From the cell containing the given text, extract its center point as (X, Y) coordinate. 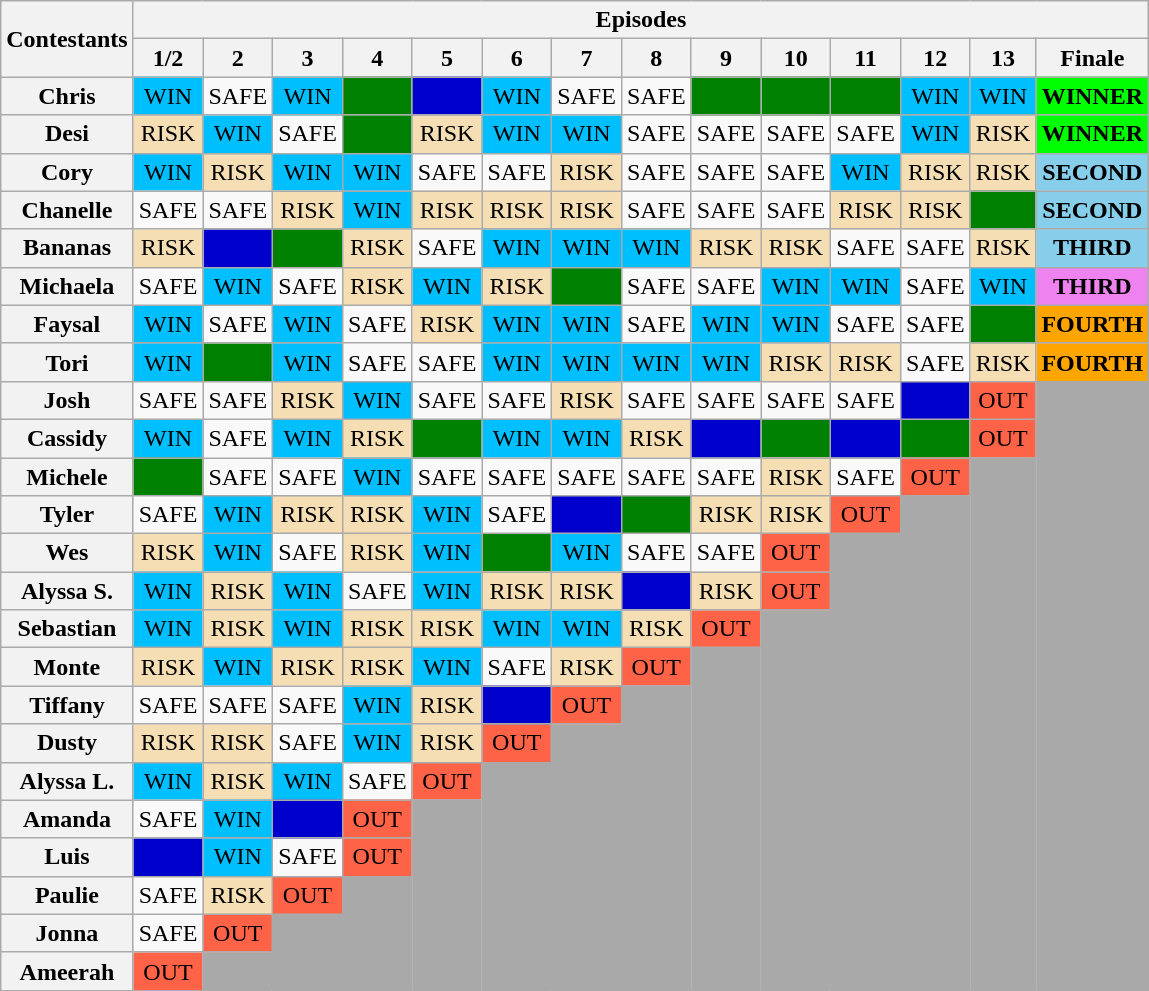
5 (447, 58)
Cory (67, 172)
4 (377, 58)
Luis (67, 857)
Desi (67, 134)
Contestants (67, 39)
Cassidy (67, 438)
13 (1003, 58)
Faysal (67, 324)
Tiffany (67, 705)
Chanelle (67, 210)
Alyssa S. (67, 591)
Monte (67, 667)
Michaela (67, 286)
Dusty (67, 743)
8 (656, 58)
Alyssa L. (67, 781)
Paulie (67, 895)
Bananas (67, 248)
Wes (67, 553)
2 (238, 58)
Episodes (641, 20)
11 (866, 58)
12 (935, 58)
7 (587, 58)
Josh (67, 400)
9 (726, 58)
Sebastian (67, 629)
Amanda (67, 819)
Ameerah (67, 971)
10 (796, 58)
6 (517, 58)
Jonna (67, 933)
1/2 (168, 58)
Tyler (67, 515)
Tori (67, 362)
3 (308, 58)
Chris (67, 96)
Finale (1092, 58)
Michele (67, 477)
